Locate the cell with the specified text and output its (X, Y) center coordinate. 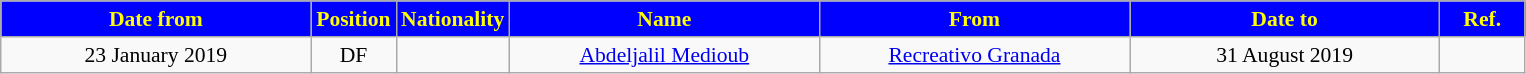
Recreativo Granada (974, 55)
Name (664, 19)
DF (354, 55)
Position (354, 19)
Ref. (1482, 19)
31 August 2019 (1285, 55)
From (974, 19)
Nationality (452, 19)
Date from (156, 19)
Date to (1285, 19)
Abdeljalil Medioub (664, 55)
23 January 2019 (156, 55)
